Extract the (X, Y) coordinate from the center of the cell holding the provided text.  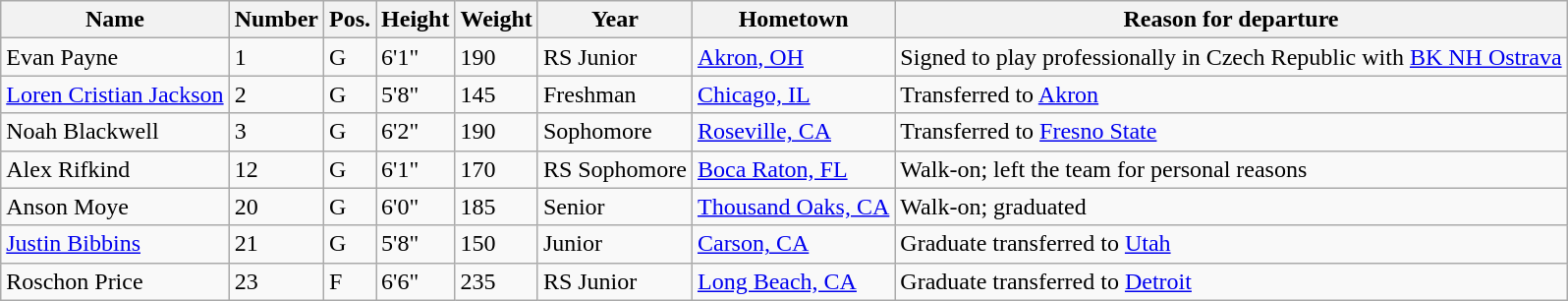
Hometown (793, 20)
1 (276, 57)
Weight (496, 20)
Walk-on; left the team for personal reasons (1231, 169)
20 (276, 207)
Roschon Price (115, 281)
150 (496, 244)
Chicago, IL (793, 94)
Alex Rifkind (115, 169)
Height (416, 20)
6'6" (416, 281)
170 (496, 169)
12 (276, 169)
Senior (615, 207)
Evan Payne (115, 57)
Carson, CA (793, 244)
RS Sophomore (615, 169)
Signed to play professionally in Czech Republic with BK NH Ostrava (1231, 57)
Noah Blackwell (115, 132)
Pos. (350, 20)
Walk-on; graduated (1231, 207)
Junior (615, 244)
Graduate transferred to Utah (1231, 244)
145 (496, 94)
6'2" (416, 132)
6'0" (416, 207)
Thousand Oaks, CA (793, 207)
Long Beach, CA (793, 281)
Boca Raton, FL (793, 169)
235 (496, 281)
2 (276, 94)
185 (496, 207)
Anson Moye (115, 207)
21 (276, 244)
Akron, OH (793, 57)
Justin Bibbins (115, 244)
Roseville, CA (793, 132)
Graduate transferred to Detroit (1231, 281)
Freshman (615, 94)
Year (615, 20)
Name (115, 20)
3 (276, 132)
23 (276, 281)
Number (276, 20)
Transferred to Fresno State (1231, 132)
Reason for departure (1231, 20)
Transferred to Akron (1231, 94)
Loren Cristian Jackson (115, 94)
F (350, 281)
Sophomore (615, 132)
